For the text-containing cell, return its midpoint in (x, y) coordinate format. 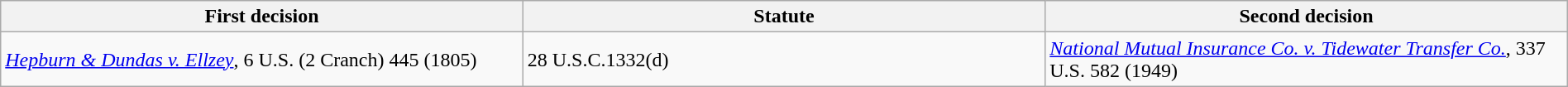
First decision (262, 17)
28 U.S.C.1332(d) (784, 60)
Statute (784, 17)
National Mutual Insurance Co. v. Tidewater Transfer Co., 337 U.S. 582 (1949) (1307, 60)
Hepburn & Dundas v. Ellzey, 6 U.S. (2 Cranch) 445 (1805) (262, 60)
Second decision (1307, 17)
